Detect which cell encompasses the target text, then output its [X, Y] center coordinate. 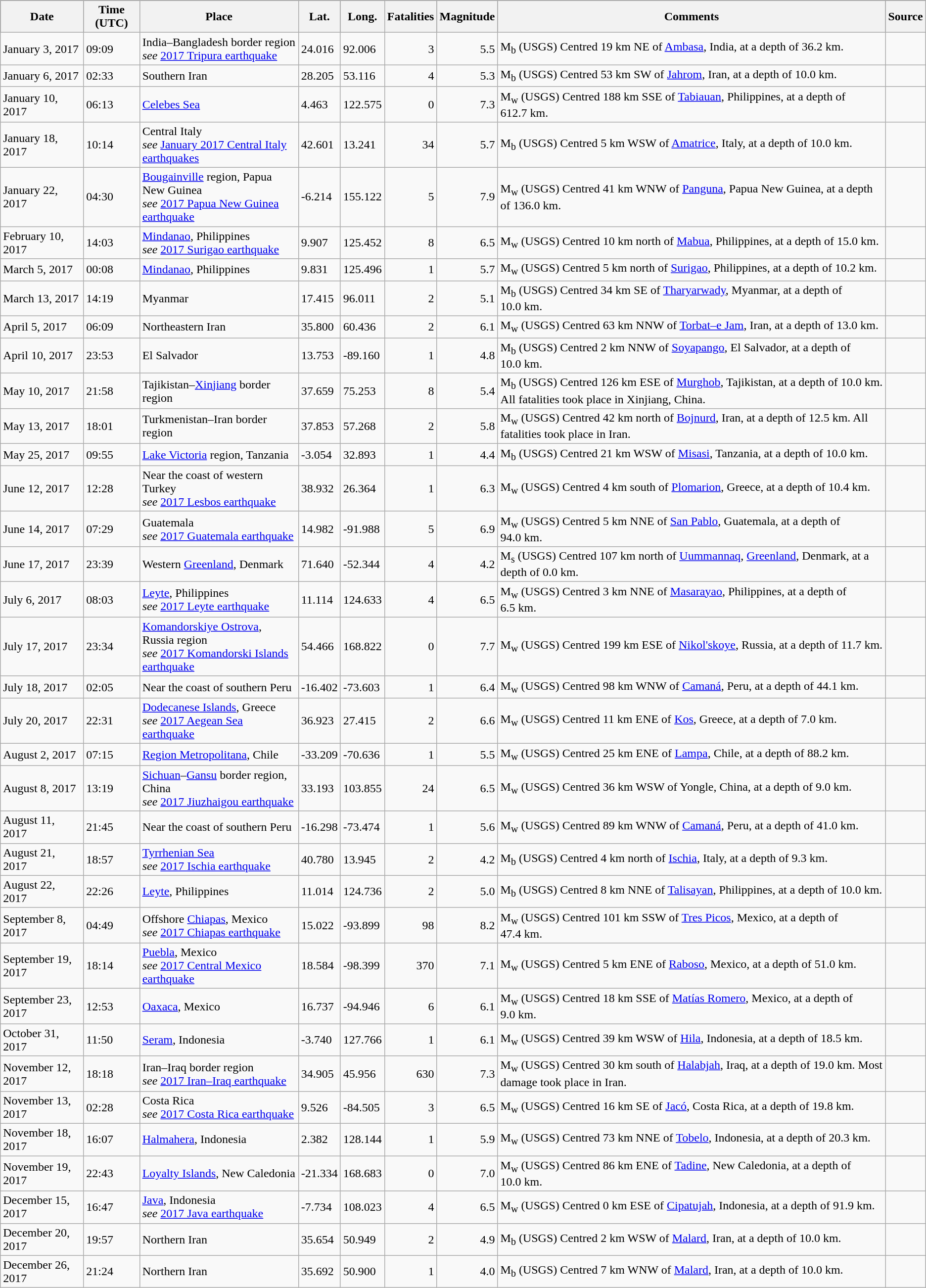
5.8 [467, 426]
-6.214 [320, 197]
February 10, 2017 [42, 242]
5.9 [467, 1140]
Offshore Chiapas, Mexico see 2017 Chiapas earthquake [219, 925]
5.3 [467, 76]
August 21, 2017 [42, 859]
27.415 [362, 721]
08:03 [112, 600]
Mb (USGS) Centred 5 km WSW of Amatrice, Italy, at a depth of 10.0 km. [692, 145]
Mw (USGS) Centred 5 km NNE of San Pablo, Guatemala, at a depth of 94.0 km. [692, 528]
-33.209 [320, 755]
11:50 [112, 1040]
Mb (USGS) Centred 7 km WNW of Malard, Iran, at a depth of 10.0 km. [692, 1272]
-93.899 [362, 925]
December 15, 2017 [42, 1207]
Celebes Sea [219, 104]
July 18, 2017 [42, 687]
96.011 [362, 298]
23:34 [112, 646]
Mw (USGS) Centred 98 km WNW of Camaná, Peru, at a depth of 44.1 km. [692, 687]
6.3 [467, 488]
14.982 [320, 528]
Mb (USGS) Centred 21 km WSW of Misasi, Tanzania, at a depth of 10.0 km. [692, 455]
September 23, 2017 [42, 1006]
18:18 [112, 1074]
May 10, 2017 [42, 391]
Mb (USGS) Centred 2 km WSW of Malard, Iran, at a depth of 10.0 km. [692, 1239]
Loyalty Islands, New Caledonia [219, 1174]
-73.603 [362, 687]
11.014 [320, 892]
23:53 [112, 355]
-89.160 [362, 355]
Iran–Iraq border region see 2017 Iran–Iraq earthquake [219, 1074]
Mw (USGS) Centred 11 km ENE of Kos, Greece, at a depth of 7.0 km. [692, 721]
August 22, 2017 [42, 892]
Mb (USGS) Centred 19 km NE of Ambasa, India, at a depth of 36.2 km. [692, 48]
Mb (USGS) Centred 4 km north of Ischia, Italy, at a depth of 9.3 km. [692, 859]
40.780 [320, 859]
Dodecanese Islands, Greece see 2017 Aegean Sea earthquake [219, 721]
September 19, 2017 [42, 966]
128.144 [362, 1140]
Mw (USGS) Centred 188 km SSE of Tabiauan, Philippines, at a depth of 612.7 km. [692, 104]
7.9 [467, 197]
Mw (USGS) Centred 25 km ENE of Lampa, Chile, at a depth of 88.2 km. [692, 755]
August 11, 2017 [42, 827]
11.114 [320, 600]
Mw (USGS) Centred 30 km south of Halabjah, Iraq, at a depth of 19.0 km. Most damage took place in Iran. [692, 1074]
21:58 [112, 391]
00:08 [112, 270]
Mw (USGS) Centred 5 km ENE of Raboso, Mexico, at a depth of 51.0 km. [692, 966]
Sichuan–Gansu border region, China see 2017 Jiuzhaigou earthquake [219, 788]
07:29 [112, 528]
33.193 [320, 788]
124.736 [362, 892]
5.0 [467, 892]
22:26 [112, 892]
Tajikistan–Xinjiang border region [219, 391]
15.022 [320, 925]
December 26, 2017 [42, 1272]
7.1 [467, 966]
-73.474 [362, 827]
Mw (USGS) Centred 86 km ENE of Tadine, New Caledonia, at a depth of 10.0 km. [692, 1174]
370 [411, 966]
Mb (USGS) Centred 53 km SW of Jahrom, Iran, at a depth of 10.0 km. [692, 76]
Leyte, Philippines see 2017 Leyte earthquake [219, 600]
8.2 [467, 925]
04:30 [112, 197]
Magnitude [467, 17]
06:13 [112, 104]
35.800 [320, 327]
103.855 [362, 788]
6.4 [467, 687]
Halmahera, Indonesia [219, 1140]
January 10, 2017 [42, 104]
-16.298 [320, 827]
March 13, 2017 [42, 298]
Costa Rica see 2017 Costa Rica earthquake [219, 1107]
6.9 [467, 528]
Mw (USGS) Centred 39 km WSW of Hila, Indonesia, at a depth of 18.5 km. [692, 1040]
127.766 [362, 1040]
92.006 [362, 48]
June 12, 2017 [42, 488]
Leyte, Philippines [219, 892]
April 5, 2017 [42, 327]
November 19, 2017 [42, 1174]
Mw (USGS) Centred 3 km NNE of Masarayao, Philippines, at a depth of 6.5 km. [692, 600]
22:31 [112, 721]
November 18, 2017 [42, 1140]
18:57 [112, 859]
16.737 [320, 1006]
-98.399 [362, 966]
March 5, 2017 [42, 270]
34.905 [320, 1074]
July 6, 2017 [42, 600]
Date [42, 17]
Ms (USGS) Centred 107 km north of Uummannaq, Greenland, Denmark, at a depth of 0.0 km. [692, 564]
August 8, 2017 [42, 788]
Mindanao, Philippines [219, 270]
36.923 [320, 721]
June 17, 2017 [42, 564]
24 [411, 788]
-94.946 [362, 1006]
Mw (USGS) Centred 5 km north of Surigao, Philippines, at a depth of 10.2 km. [692, 270]
Region Metropolitana, Chile [219, 755]
9.907 [320, 242]
May 25, 2017 [42, 455]
125.452 [362, 242]
71.640 [320, 564]
19:57 [112, 1239]
13.753 [320, 355]
75.253 [362, 391]
7.0 [467, 1174]
Long. [362, 17]
125.496 [362, 270]
18:01 [112, 426]
02:33 [112, 76]
06:09 [112, 327]
168.822 [362, 646]
12:28 [112, 488]
7.7 [467, 646]
98 [411, 925]
122.575 [362, 104]
Mw (USGS) Centred 0 km ESE of Cipatujah, Indonesia, at a depth of 91.9 km. [692, 1207]
6.6 [467, 721]
38.932 [320, 488]
04:49 [112, 925]
23:39 [112, 564]
Mw (USGS) Centred 18 km SSE of Matías Romero, Mexico, at a depth of 9.0 km. [692, 1006]
September 8, 2017 [42, 925]
18.584 [320, 966]
November 13, 2017 [42, 1107]
Near the coast of western Turkey see 2017 Lesbos earthquake [219, 488]
5.1 [467, 298]
Lat. [320, 17]
17.415 [320, 298]
Central Italy see January 2017 Central Italy earthquakes [219, 145]
18:14 [112, 966]
-3.054 [320, 455]
-91.988 [362, 528]
Comments [692, 17]
January 18, 2017 [42, 145]
54.466 [320, 646]
37.659 [320, 391]
April 10, 2017 [42, 355]
57.268 [362, 426]
02:28 [112, 1107]
09:55 [112, 455]
Mw (USGS) Centred 10 km north of Mabua, Philippines, at a depth of 15.0 km. [692, 242]
Source [905, 17]
November 12, 2017 [42, 1074]
22:43 [112, 1174]
Fatalities [411, 17]
Mindanao, Philippines see 2017 Surigao earthquake [219, 242]
Turkmenistan–Iran border region [219, 426]
155.122 [362, 197]
Mw (USGS) Centred 89 km WNW of Camaná, Peru, at a depth of 41.0 km. [692, 827]
9.526 [320, 1107]
4.8 [467, 355]
July 17, 2017 [42, 646]
50.900 [362, 1272]
Southern Iran [219, 76]
35.654 [320, 1239]
2.382 [320, 1140]
Mb (USGS) Centred 8 km NNE of Talisayan, Philippines, at a depth of 10.0 km. [692, 892]
-16.402 [320, 687]
5.4 [467, 391]
4.463 [320, 104]
168.683 [362, 1174]
14:19 [112, 298]
45.956 [362, 1074]
37.853 [320, 426]
14:03 [112, 242]
4.4 [467, 455]
Myanmar [219, 298]
Tyrrhenian Sea see 2017 Ischia earthquake [219, 859]
October 31, 2017 [42, 1040]
6 [411, 1006]
Oaxaca, Mexico [219, 1006]
12:53 [112, 1006]
35.692 [320, 1272]
10:14 [112, 145]
-3.740 [320, 1040]
-84.505 [362, 1107]
-52.344 [362, 564]
Mw (USGS) Centred 63 km NNW of Torbat–e Jam, Iran, at a depth of 13.0 km. [692, 327]
21:24 [112, 1272]
Mw (USGS) Centred 36 km WSW of Yongle, China, at a depth of 9.0 km. [692, 788]
Mw (USGS) Centred 101 km SSW of Tres Picos, Mexico, at a depth of 47.4 km. [692, 925]
16:07 [112, 1140]
December 20, 2017 [42, 1239]
India–Bangladesh border region see 2017 Tripura earthquake [219, 48]
630 [411, 1074]
Java, Indonesia see 2017 Java earthquake [219, 1207]
June 14, 2017 [42, 528]
16:47 [112, 1207]
Seram, Indonesia [219, 1040]
32.893 [362, 455]
Mw (USGS) Centred 41 km WNW of Panguna, Papua New Guinea, at a depth of 136.0 km. [692, 197]
Mb (USGS) Centred 2 km NNW of Soyapango, El Salvador, at a depth of 10.0 km. [692, 355]
January 22, 2017 [42, 197]
28.205 [320, 76]
El Salvador [219, 355]
July 20, 2017 [42, 721]
Mw (USGS) Centred 199 km ESE of Nikol'skoye, Russia, at a depth of 11.7 km. [692, 646]
60.436 [362, 327]
Bougainville region, Papua New Guinea see 2017 Papua New Guinea earthquake [219, 197]
-70.636 [362, 755]
5.6 [467, 827]
26.364 [362, 488]
Place [219, 17]
Time (UTC) [112, 17]
13:19 [112, 788]
Komandorskiye Ostrova, Russia region see 2017 Komandorski Islands earthquake [219, 646]
24.016 [320, 48]
Mw (USGS) Centred 4 km south of Plomarion, Greece, at a depth of 10.4 km. [692, 488]
108.023 [362, 1207]
Lake Victoria region, Tanzania [219, 455]
09:09 [112, 48]
13.241 [362, 145]
Mw (USGS) Centred 73 km NNE of Tobelo, Indonesia, at a depth of 20.3 km. [692, 1140]
4.9 [467, 1239]
January 6, 2017 [42, 76]
50.949 [362, 1239]
Guatemala see 2017 Guatemala earthquake [219, 528]
124.633 [362, 600]
Mb (USGS) Centred 34 km SE of Tharyarwady, Myanmar, at a depth of 10.0 km. [692, 298]
Puebla, Mexico see 2017 Central Mexico earthquake [219, 966]
53.116 [362, 76]
-21.334 [320, 1174]
January 3, 2017 [42, 48]
Mw (USGS) Centred 16 km SE of Jacó, Costa Rica, at a depth of 19.8 km. [692, 1107]
9.831 [320, 270]
May 13, 2017 [42, 426]
Western Greenland, Denmark [219, 564]
13.945 [362, 859]
42.601 [320, 145]
Northeastern Iran [219, 327]
Mw (USGS) Centred 42 km north of Bojnurd, Iran, at a depth of 12.5 km. All fatalities took place in Iran. [692, 426]
21:45 [112, 827]
August 2, 2017 [42, 755]
Mb (USGS) Centred 126 km ESE of Murghob, Tajikistan, at a depth of 10.0 km. All fatalities took place in Xinjiang, China. [692, 391]
07:15 [112, 755]
34 [411, 145]
-7.734 [320, 1207]
02:05 [112, 687]
4.0 [467, 1272]
